Determine the (x, y) coordinate at the center of the cell enclosing the given text.  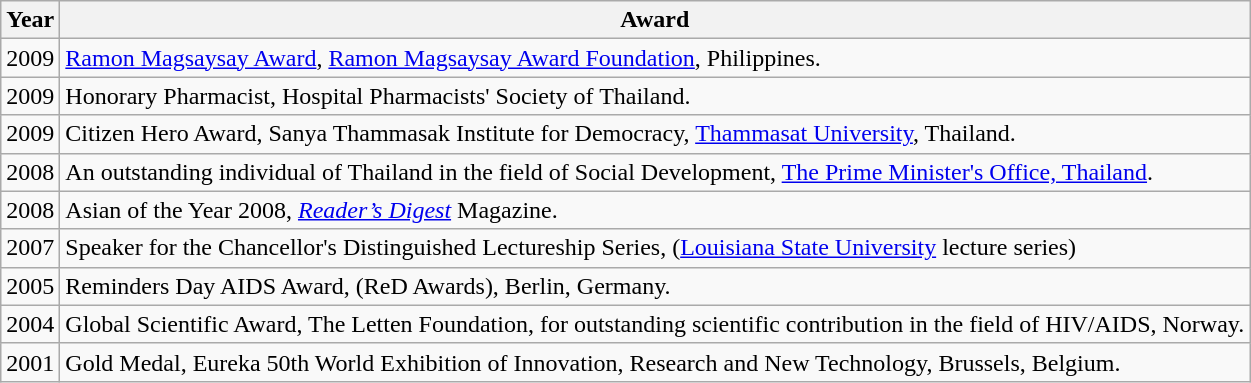
Honorary Pharmacist, Hospital Pharmacists' Society of Thailand. (655, 96)
Asian of the Year 2008, Reader’s Digest Magazine. (655, 210)
An outstanding individual of Thailand in the field of Social Development, The Prime Minister's Office, Thailand. (655, 172)
2007 (30, 248)
Award (655, 20)
Global Scientific Award, The Letten Foundation, for outstanding scientific contribution in the field of HIV/AIDS, Norway. (655, 324)
2004 (30, 324)
Ramon Magsaysay Award, Ramon Magsaysay Award Foundation, Philippines. (655, 58)
Year (30, 20)
2005 (30, 286)
Speaker for the Chancellor's Distinguished Lectureship Series, (Louisiana State University lecture series) (655, 248)
Gold Medal, Eureka 50th World Exhibition of Innovation, Research and New Technology, Brussels, Belgium. (655, 362)
2001 (30, 362)
Reminders Day AIDS Award, (ReD Awards), Berlin, Germany. (655, 286)
Citizen Hero Award, Sanya Thammasak Institute for Democracy, Thammasat University, Thailand. (655, 134)
